Extract the (x, y) coordinate from the center of the cell holding the provided text.  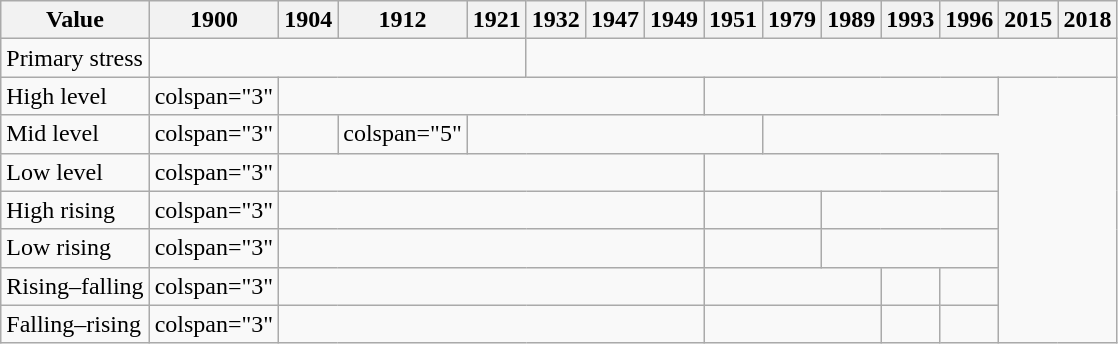
1993 (910, 20)
1949 (674, 20)
1989 (852, 20)
1912 (403, 20)
1979 (792, 20)
1900 (214, 20)
1996 (970, 20)
Falling–rising (75, 324)
colspan="5" (403, 134)
2015 (1028, 20)
Mid level (75, 134)
Value (75, 20)
1921 (496, 20)
Rising–falling (75, 286)
1951 (734, 20)
High rising (75, 210)
Low level (75, 172)
1932 (556, 20)
1947 (614, 20)
Primary stress (75, 58)
2018 (1088, 20)
High level (75, 96)
1904 (308, 20)
Low rising (75, 248)
